Output the (X, Y) coordinate of the center of the cell containing the given text.  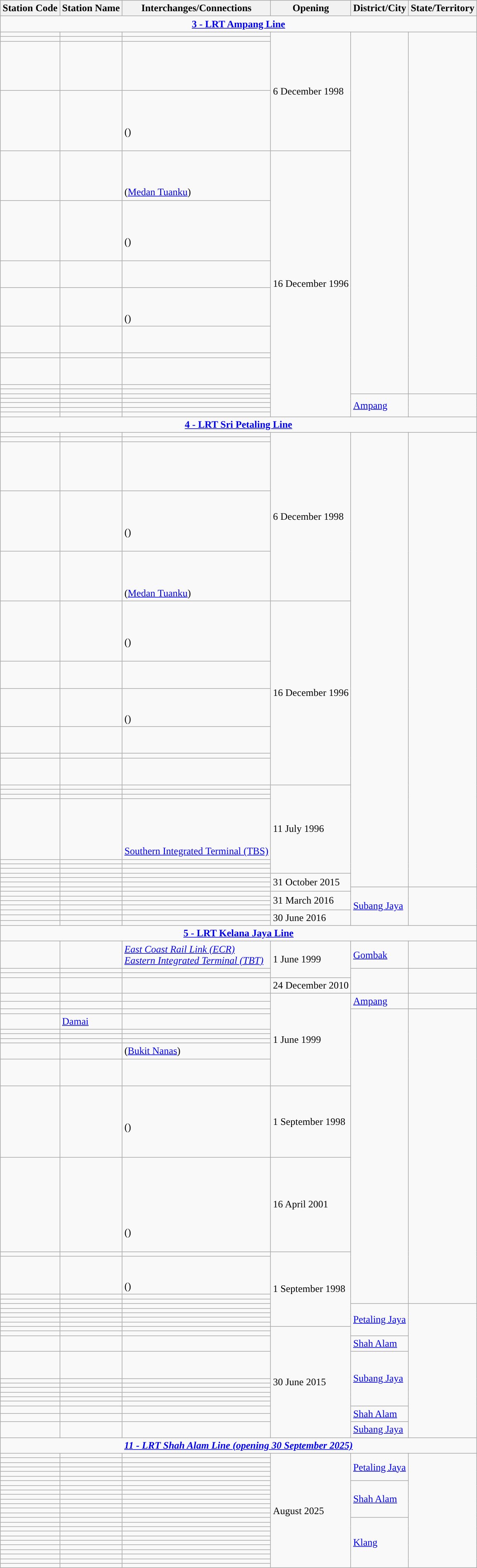
30 June 2015 (311, 1382)
Damai (91, 1021)
Gombak (379, 955)
31 March 2016 (311, 900)
Station Code (30, 8)
State/Territory (442, 8)
Southern Integrated Terminal (TBS) (196, 829)
Interchanges/Connections (196, 8)
30 June 2016 (311, 918)
August 2025 (311, 1510)
16 April 2001 (311, 1204)
24 December 2010 (311, 985)
3 - LRT Ampang Line (238, 24)
(Bukit Nanas) (196, 1051)
31 October 2015 (311, 882)
District/City (379, 8)
11 - LRT Shah Alam Line (opening 30 September 2025) (238, 1445)
Station Name (91, 8)
Opening (311, 8)
East Coast Rail Link (ECR) Eastern Integrated Terminal (TBT) (196, 955)
Klang (379, 1543)
4 - LRT Sri Petaling Line (238, 424)
5 - LRT Kelana Jaya Line (238, 933)
11 July 1996 (311, 829)
